Pinpoint the cell where the given text exists, returning its (x, y) midpoint coordinate. 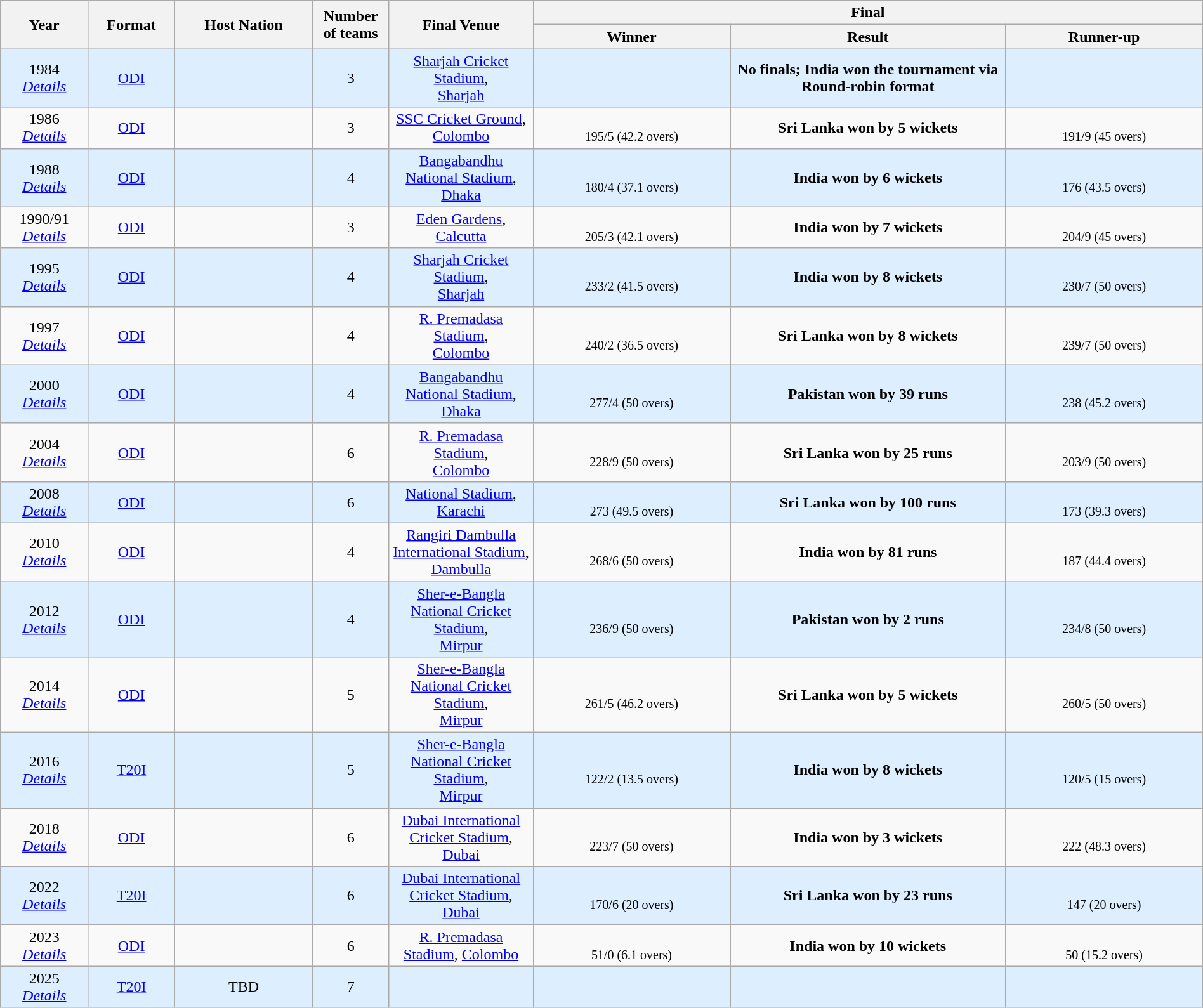
170/6 (20 overs) (631, 896)
261/5 (46.2 overs) (631, 695)
Sri Lanka won by 8 wickets (868, 336)
Sri Lanka won by 25 runs (868, 452)
Dubai International Cricket Stadium,Dubai (461, 837)
2014 Details (44, 695)
2010 Details (44, 552)
176 (43.5 overs) (1104, 178)
Format (132, 25)
238 (45.2 overs) (1104, 394)
240/2 (36.5 overs) (631, 336)
Eden Gardens,Calcutta (461, 227)
147 (20 overs) (1104, 896)
Winner (631, 37)
2004 Details (44, 452)
SSC Cricket Ground,Colombo (461, 128)
India won by 7 wickets (868, 227)
Runner-up (1104, 37)
1995 Details (44, 277)
2018 Details (44, 837)
TBD (244, 987)
1997 Details (44, 336)
Dubai International Cricket Stadium, Dubai (461, 896)
260/5 (50 overs) (1104, 695)
R. Premadasa Stadium, Colombo (461, 945)
277/4 (50 overs) (631, 394)
180/4 (37.1 overs) (631, 178)
Final Venue (461, 25)
Sri Lanka won by 23 runs (868, 896)
120/5 (15 overs) (1104, 770)
236/9 (50 overs) (631, 619)
7 (351, 987)
Number of teams (351, 25)
50 (15.2 overs) (1104, 945)
228/9 (50 overs) (631, 452)
2008 Details (44, 502)
Rangiri Dambulla International Stadium,Dambulla (461, 552)
1986 Details (44, 128)
Pakistan won by 2 runs (868, 619)
National Stadium,Karachi (461, 502)
205/3 (42.1 overs) (631, 227)
268/6 (50 overs) (631, 552)
Result (868, 37)
230/7 (50 overs) (1104, 277)
239/7 (50 overs) (1104, 336)
233/2 (41.5 overs) (631, 277)
191/9 (45 overs) (1104, 128)
203/9 (50 overs) (1104, 452)
223/7 (50 overs) (631, 837)
273 (49.5 overs) (631, 502)
No finals; India won the tournament via Round-robin format (868, 78)
2022 Details (44, 896)
Sri Lanka won by 100 runs (868, 502)
India won by 3 wickets (868, 837)
2016 Details (44, 770)
122/2 (13.5 overs) (631, 770)
1988 Details (44, 178)
204/9 (45 overs) (1104, 227)
1990/91 Details (44, 227)
187 (44.4 overs) (1104, 552)
India won by 6 wickets (868, 178)
Year (44, 25)
India won by 10 wickets (868, 945)
Host Nation (244, 25)
India won by 81 runs (868, 552)
173 (39.3 overs) (1104, 502)
2023 Details (44, 945)
51/0 (6.1 overs) (631, 945)
2012 Details (44, 619)
2025 Details (44, 987)
222 (48.3 overs) (1104, 837)
195/5 (42.2 overs) (631, 128)
1984 Details (44, 78)
Final (868, 13)
2000 Details (44, 394)
Pakistan won by 39 runs (868, 394)
234/8 (50 overs) (1104, 619)
